Locate the cell with the specified text and output its [X, Y] center coordinate. 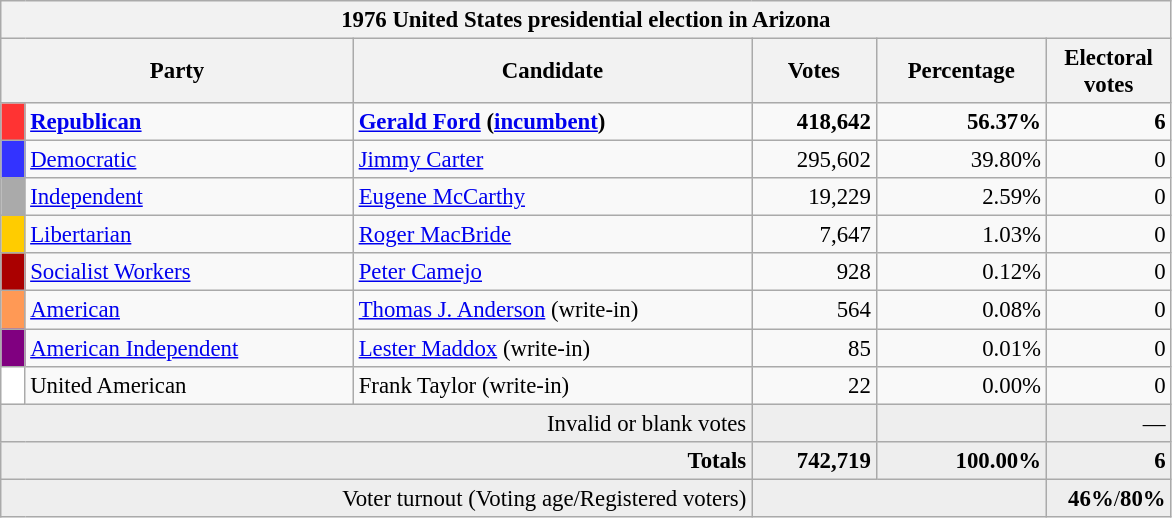
0.12% [961, 273]
100.00% [961, 460]
American Independent [189, 348]
Libertarian [189, 235]
85 [814, 348]
Totals [376, 460]
Invalid or blank votes [376, 423]
Socialist Workers [189, 273]
742,719 [814, 460]
Percentage [961, 72]
46%/80% [1108, 498]
Lester Maddox (write-in) [552, 348]
Votes [814, 72]
19,229 [814, 197]
7,647 [814, 235]
Peter Camejo [552, 273]
Independent [189, 197]
1.03% [961, 235]
0.00% [961, 385]
0.01% [961, 348]
418,642 [814, 122]
Jimmy Carter [552, 160]
Electoral votes [1108, 72]
American [189, 310]
Republican [189, 122]
Voter turnout (Voting age/Registered voters) [376, 498]
1976 United States presidential election in Arizona [586, 20]
Democratic [189, 160]
56.37% [961, 122]
Eugene McCarthy [552, 197]
564 [814, 310]
Candidate [552, 72]
22 [814, 385]
Party [178, 72]
United American [189, 385]
Frank Taylor (write-in) [552, 385]
2.59% [961, 197]
928 [814, 273]
295,602 [814, 160]
39.80% [961, 160]
— [1108, 423]
Gerald Ford (incumbent) [552, 122]
0.08% [961, 310]
Roger MacBride [552, 235]
Thomas J. Anderson (write-in) [552, 310]
